Pinpoint the cell where the given text exists, returning its (x, y) midpoint coordinate. 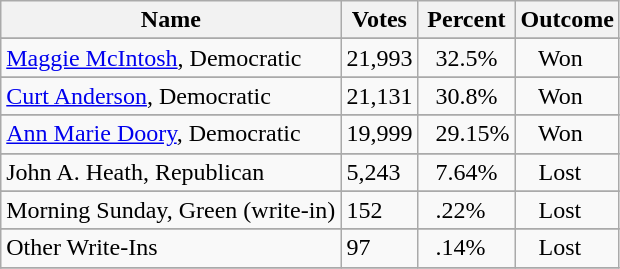
152 (380, 210)
Name (171, 20)
5,243 (380, 172)
21,131 (380, 96)
97 (380, 248)
Percent (466, 20)
7.64% (466, 172)
21,993 (380, 58)
Morning Sunday, Green (write-in) (171, 210)
29.15% (466, 134)
Curt Anderson, Democratic (171, 96)
Votes (380, 20)
.22% (466, 210)
Maggie McIntosh, Democratic (171, 58)
John A. Heath, Republican (171, 172)
30.8% (466, 96)
Ann Marie Doory, Democratic (171, 134)
32.5% (466, 58)
Outcome (567, 20)
.14% (466, 248)
Other Write-Ins (171, 248)
19,999 (380, 134)
